Return the [X, Y] coordinate for the center point of the cell that contains the specified text.  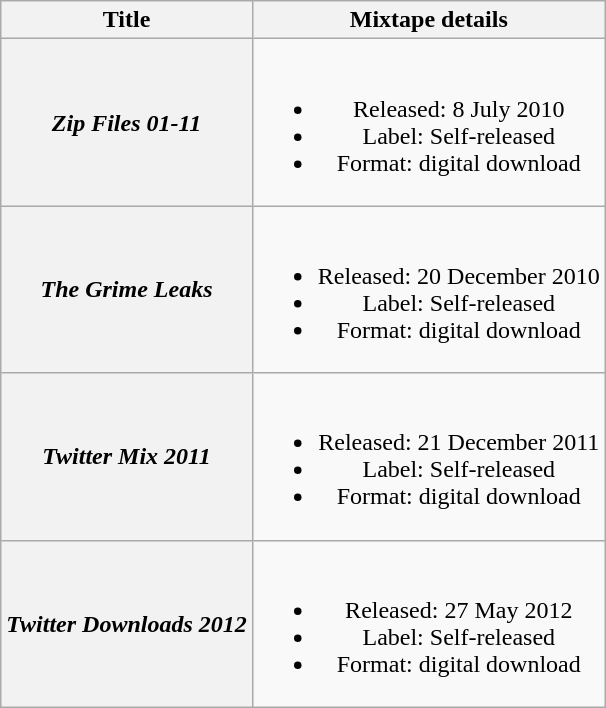
Released: 27 May 2012Label: Self-releasedFormat: digital download [428, 624]
Twitter Downloads 2012 [127, 624]
Title [127, 20]
Zip Files 01-11 [127, 122]
Mixtape details [428, 20]
The Grime Leaks [127, 290]
Released: 21 December 2011Label: Self-releasedFormat: digital download [428, 456]
Twitter Mix 2011 [127, 456]
Released: 20 December 2010Label: Self-releasedFormat: digital download [428, 290]
Released: 8 July 2010Label: Self-releasedFormat: digital download [428, 122]
